Identify which cell holds the provided text, then report its [X, Y] central coordinate. 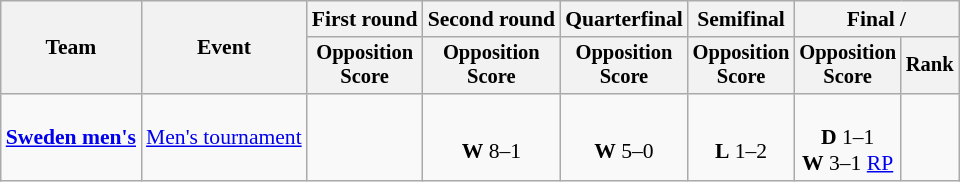
Final / [876, 19]
First round [365, 19]
W 8–1 [492, 138]
Semifinal [742, 19]
Team [71, 48]
D 1–1W 3–1 RP [848, 138]
Men's tournament [224, 138]
Rank [930, 66]
Event [224, 48]
Sweden men's [71, 138]
W 5–0 [624, 138]
L 1–2 [742, 138]
Quarterfinal [624, 19]
Second round [492, 19]
